Determine the (x, y) coordinate at the center of the cell enclosing the given text.  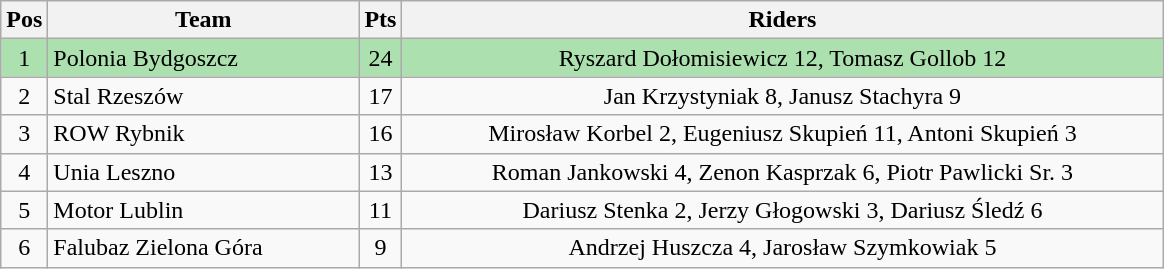
9 (380, 248)
Motor Lublin (204, 210)
Jan Krzystyniak 8, Janusz Stachyra 9 (782, 96)
Roman Jankowski 4, Zenon Kasprzak 6, Piotr Pawlicki Sr. 3 (782, 172)
4 (24, 172)
Polonia Bydgoszcz (204, 58)
ROW Rybnik (204, 134)
17 (380, 96)
16 (380, 134)
3 (24, 134)
Pts (380, 20)
Ryszard Dołomisiewicz 12, Tomasz Gollob 12 (782, 58)
5 (24, 210)
11 (380, 210)
Team (204, 20)
6 (24, 248)
13 (380, 172)
Andrzej Huszcza 4, Jarosław Szymkowiak 5 (782, 248)
1 (24, 58)
Unia Leszno (204, 172)
Falubaz Zielona Góra (204, 248)
2 (24, 96)
Riders (782, 20)
24 (380, 58)
Pos (24, 20)
Stal Rzeszów (204, 96)
Dariusz Stenka 2, Jerzy Głogowski 3, Dariusz Śledź 6 (782, 210)
Mirosław Korbel 2, Eugeniusz Skupień 11, Antoni Skupień 3 (782, 134)
